Determine the [X, Y] coordinate at the center of the cell enclosing the given text.  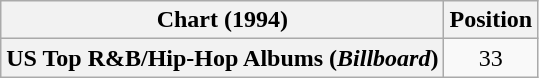
Position [491, 20]
US Top R&B/Hip-Hop Albums (Billboard) [222, 58]
Chart (1994) [222, 20]
33 [491, 58]
